Return [x, y] of the center of cell containing provided text 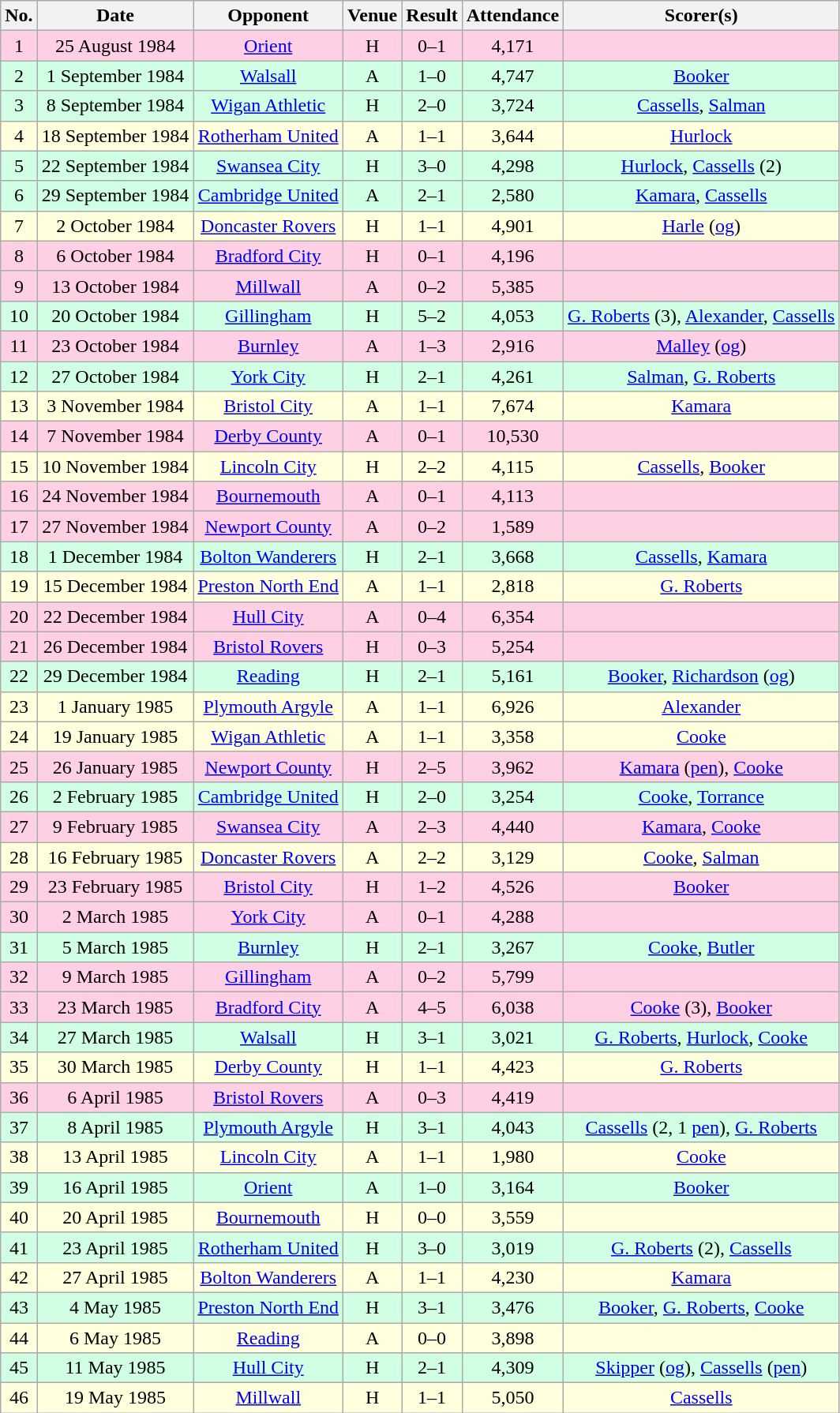
G. Roberts (2), Cassells [701, 1247]
4,196 [512, 256]
22 September 1984 [115, 166]
6,926 [512, 706]
Cooke (3), Booker [701, 1007]
Skipper (og), Cassells (pen) [701, 1368]
5 March 1985 [115, 947]
6 April 1985 [115, 1097]
39 [19, 1187]
27 April 1985 [115, 1277]
Malley (og) [701, 346]
45 [19, 1368]
15 [19, 467]
Result [432, 16]
2 October 1984 [115, 226]
9 February 1985 [115, 826]
Cassells, Salman [701, 106]
4,230 [512, 1277]
23 April 1985 [115, 1247]
G. Roberts, Hurlock, Cooke [701, 1037]
27 November 1984 [115, 527]
20 [19, 617]
20 October 1984 [115, 316]
5,050 [512, 1398]
4,171 [512, 46]
Scorer(s) [701, 16]
26 December 1984 [115, 647]
4–5 [432, 1007]
7,674 [512, 407]
15 December 1984 [115, 587]
Harle (og) [701, 226]
2,580 [512, 196]
1 [19, 46]
13 October 1984 [115, 286]
Hurlock, Cassells (2) [701, 166]
Venue [373, 16]
1–2 [432, 887]
3,164 [512, 1187]
3,668 [512, 557]
3,019 [512, 1247]
21 [19, 647]
30 March 1985 [115, 1067]
Hurlock [701, 136]
23 October 1984 [115, 346]
18 [19, 557]
20 April 1985 [115, 1217]
2 [19, 76]
G. Roberts (3), Alexander, Cassells [701, 316]
4,043 [512, 1127]
40 [19, 1217]
42 [19, 1277]
4,288 [512, 917]
38 [19, 1157]
3,358 [512, 736]
43 [19, 1307]
Cassells, Booker [701, 467]
6 May 1985 [115, 1338]
Attendance [512, 16]
Booker, G. Roberts, Cooke [701, 1307]
23 March 1985 [115, 1007]
22 December 1984 [115, 617]
16 April 1985 [115, 1187]
6,038 [512, 1007]
Cooke, Butler [701, 947]
23 February 1985 [115, 887]
18 September 1984 [115, 136]
35 [19, 1067]
6 October 1984 [115, 256]
1 January 1985 [115, 706]
14 [19, 437]
27 October 1984 [115, 377]
Kamara, Cassells [701, 196]
22 [19, 677]
13 April 1985 [115, 1157]
Cassells (2, 1 pen), G. Roberts [701, 1127]
8 September 1984 [115, 106]
34 [19, 1037]
28 [19, 856]
1 December 1984 [115, 557]
36 [19, 1097]
24 November 1984 [115, 497]
0–4 [432, 617]
Kamara, Cooke [701, 826]
4 May 1985 [115, 1307]
Kamara (pen), Cooke [701, 766]
4,440 [512, 826]
Salman, G. Roberts [701, 377]
No. [19, 16]
27 [19, 826]
10 November 1984 [115, 467]
2–5 [432, 766]
16 [19, 497]
9 [19, 286]
Alexander [701, 706]
46 [19, 1398]
6,354 [512, 617]
24 [19, 736]
44 [19, 1338]
1,980 [512, 1157]
3,644 [512, 136]
29 December 1984 [115, 677]
12 [19, 377]
29 [19, 887]
3,724 [512, 106]
5,161 [512, 677]
25 August 1984 [115, 46]
16 February 1985 [115, 856]
41 [19, 1247]
2,818 [512, 587]
2–3 [432, 826]
4,419 [512, 1097]
1,589 [512, 527]
Cooke, Torrance [701, 796]
4,113 [512, 497]
3,559 [512, 1217]
5,799 [512, 977]
30 [19, 917]
25 [19, 766]
5,254 [512, 647]
27 March 1985 [115, 1037]
3,962 [512, 766]
5 [19, 166]
11 May 1985 [115, 1368]
3,267 [512, 947]
3,021 [512, 1037]
4,053 [512, 316]
2 February 1985 [115, 796]
3 [19, 106]
2 March 1985 [115, 917]
8 April 1985 [115, 1127]
13 [19, 407]
3,476 [512, 1307]
26 January 1985 [115, 766]
4,747 [512, 76]
4,298 [512, 166]
19 [19, 587]
19 May 1985 [115, 1398]
4,309 [512, 1368]
23 [19, 706]
7 [19, 226]
4,261 [512, 377]
1 September 1984 [115, 76]
8 [19, 256]
7 November 1984 [115, 437]
3,129 [512, 856]
32 [19, 977]
Cassells [701, 1398]
19 January 1985 [115, 736]
Opponent [268, 16]
Booker, Richardson (og) [701, 677]
11 [19, 346]
33 [19, 1007]
9 March 1985 [115, 977]
5–2 [432, 316]
3,254 [512, 796]
4,901 [512, 226]
37 [19, 1127]
4,115 [512, 467]
17 [19, 527]
Date [115, 16]
29 September 1984 [115, 196]
Cassells, Kamara [701, 557]
4,526 [512, 887]
26 [19, 796]
3,898 [512, 1338]
10,530 [512, 437]
31 [19, 947]
6 [19, 196]
3 November 1984 [115, 407]
4 [19, 136]
Cooke, Salman [701, 856]
5,385 [512, 286]
4,423 [512, 1067]
10 [19, 316]
1–3 [432, 346]
2,916 [512, 346]
